Extract the (x, y) coordinate from the center of the cell holding the provided text.  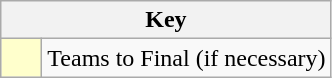
Teams to Final (if necessary) (186, 58)
Key (166, 20)
